Locate the cell with the specified text and output its [x, y] center coordinate. 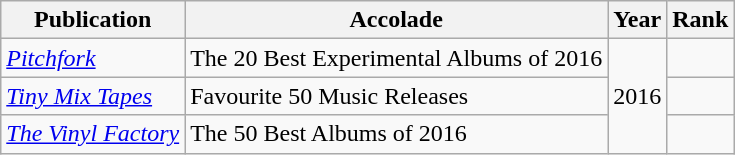
The Vinyl Factory [93, 134]
2016 [638, 96]
Publication [93, 20]
Pitchfork [93, 58]
The 20 Best Experimental Albums of 2016 [396, 58]
Rank [700, 20]
The 50 Best Albums of 2016 [396, 134]
Tiny Mix Tapes [93, 96]
Favourite 50 Music Releases [396, 96]
Accolade [396, 20]
Year [638, 20]
